Find where the given text appears and provide that cell's center as (X, Y) coordinate. 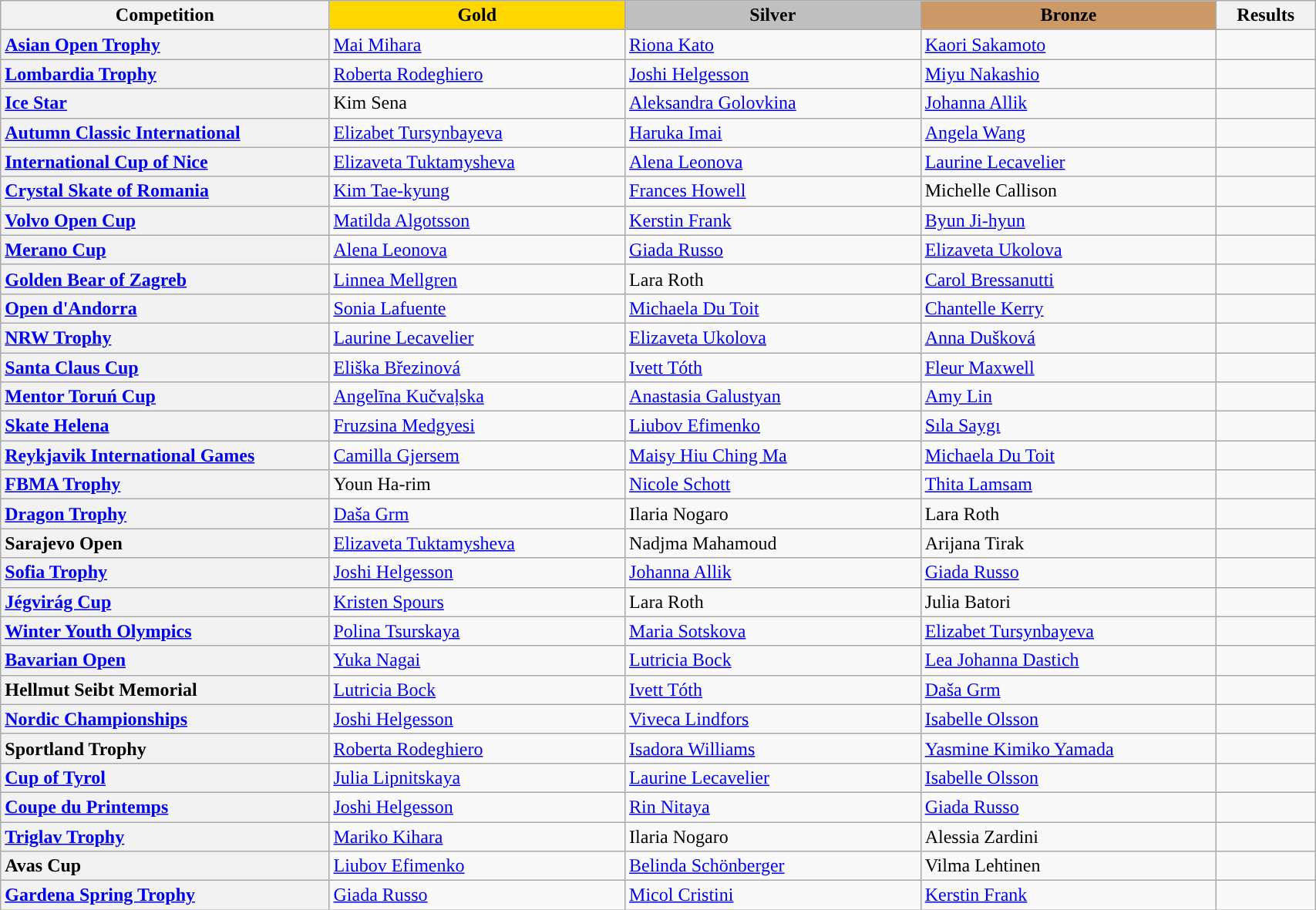
Merano Cup (165, 250)
Nordic Championships (165, 719)
Isadora Williams (773, 748)
Yasmine Kimiko Yamada (1069, 748)
Frances Howell (773, 191)
Golden Bear of Zagreb (165, 279)
Kim Sena (477, 103)
Vilma Lehtinen (1069, 866)
Matilda Algotsson (477, 220)
Youn Ha-rim (477, 485)
Asian Open Trophy (165, 45)
Viveca Lindfors (773, 719)
Kim Tae-kyung (477, 191)
Mariko Kihara (477, 836)
NRW Trophy (165, 337)
Sarajevo Open (165, 543)
Riona Kato (773, 45)
Chantelle Kerry (1069, 308)
Kaori Sakamoto (1069, 45)
Eliška Březinová (477, 368)
Mai Mihara (477, 45)
Volvo Open Cup (165, 220)
Lombardia Trophy (165, 74)
Bavarian Open (165, 660)
Results (1266, 15)
Carol Bressanutti (1069, 279)
Haruka Imai (773, 133)
Mentor Toruń Cup (165, 397)
Maria Sotskova (773, 631)
Linnea Mellgren (477, 279)
Bronze (1069, 15)
Michelle Callison (1069, 191)
Arijana Tirak (1069, 543)
Anastasia Galustyan (773, 397)
Angelīna Kučvaļska (477, 397)
Cup of Tyrol (165, 777)
FBMA Trophy (165, 485)
Avas Cup (165, 866)
Gardena Spring Trophy (165, 895)
Amy Lin (1069, 397)
International Cup of Nice (165, 162)
Sofia Trophy (165, 573)
Open d'Andorra (165, 308)
Sportland Trophy (165, 748)
Ice Star (165, 103)
Gold (477, 15)
Lea Johanna Dastich (1069, 660)
Crystal Skate of Romania (165, 191)
Julia Lipnitskaya (477, 777)
Skate Helena (165, 426)
Micol Cristini (773, 895)
Triglav Trophy (165, 836)
Fleur Maxwell (1069, 368)
Jégvirág Cup (165, 602)
Fruzsina Medgyesi (477, 426)
Sonia Lafuente (477, 308)
Sıla Saygı (1069, 426)
Camilla Gjersem (477, 455)
Polina Tsurskaya (477, 631)
Nicole Schott (773, 485)
Byun Ji-hyun (1069, 220)
Rin Nitaya (773, 807)
Dragon Trophy (165, 514)
Maisy Hiu Ching Ma (773, 455)
Nadjma Mahamoud (773, 543)
Santa Claus Cup (165, 368)
Aleksandra Golovkina (773, 103)
Silver (773, 15)
Thita Lamsam (1069, 485)
Autumn Classic International (165, 133)
Competition (165, 15)
Yuka Nagai (477, 660)
Kristen Spours (477, 602)
Hellmut Seibt Memorial (165, 690)
Alessia Zardini (1069, 836)
Anna Dušková (1069, 337)
Winter Youth Olympics (165, 631)
Angela Wang (1069, 133)
Reykjavik International Games (165, 455)
Belinda Schönberger (773, 866)
Julia Batori (1069, 602)
Miyu Nakashio (1069, 74)
Coupe du Printemps (165, 807)
